Detect which cell encompasses the target text, then output its (x, y) center coordinate. 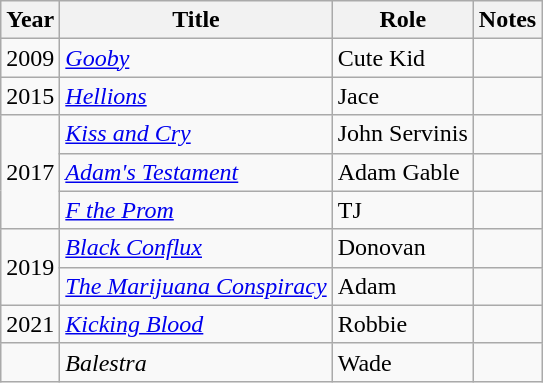
Notes (507, 20)
Jace (402, 96)
Robbie (402, 324)
Adam (402, 286)
Adam Gable (402, 172)
Cute Kid (402, 58)
2009 (30, 58)
John Servinis (402, 134)
2019 (30, 267)
2017 (30, 172)
Kicking Blood (196, 324)
Wade (402, 362)
Kiss and Cry (196, 134)
The Marijuana Conspiracy (196, 286)
2015 (30, 96)
Balestra (196, 362)
Hellions (196, 96)
Gooby (196, 58)
TJ (402, 210)
Year (30, 20)
Black Conflux (196, 248)
F the Prom (196, 210)
Role (402, 20)
2021 (30, 324)
Donovan (402, 248)
Adam's Testament (196, 172)
Title (196, 20)
